Provide the [x, y] coordinate of the cell's center where the given text is located.  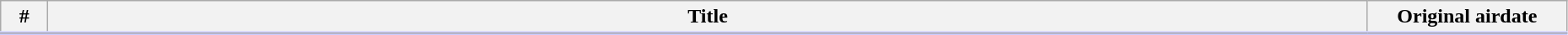
Title [708, 17]
Original airdate [1467, 17]
# [24, 17]
